Find where the given text appears and provide that cell's center as (x, y) coordinate. 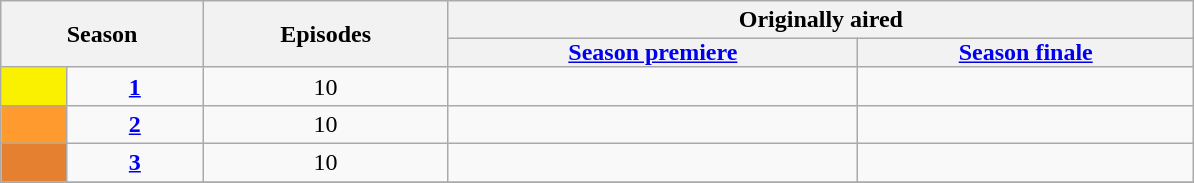
Originally aired (821, 20)
3 (134, 162)
Episodes (326, 34)
Season finale (1026, 53)
2 (134, 124)
Season premiere (653, 53)
Season (102, 34)
1 (134, 86)
